Find where the given text appears and provide that cell's center as (X, Y) coordinate. 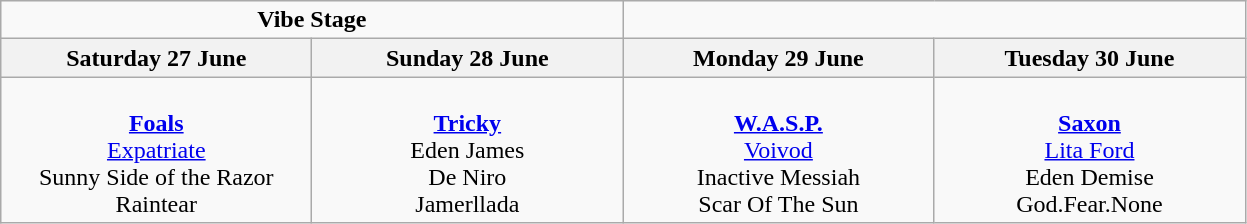
Saxon Lita Ford Eden Demise God.Fear.None (1090, 150)
Saturday 27 June (156, 58)
Tuesday 30 June (1090, 58)
Vibe Stage (312, 20)
Monday 29 June (778, 58)
Sunday 28 June (468, 58)
W.A.S.P. Voivod Inactive Messiah Scar Of The Sun (778, 150)
Foals Expatriate Sunny Side of the Razor Raintear (156, 150)
Tricky Eden James De Niro Jamerllada (468, 150)
